Return (X, Y) of the center of cell containing provided text 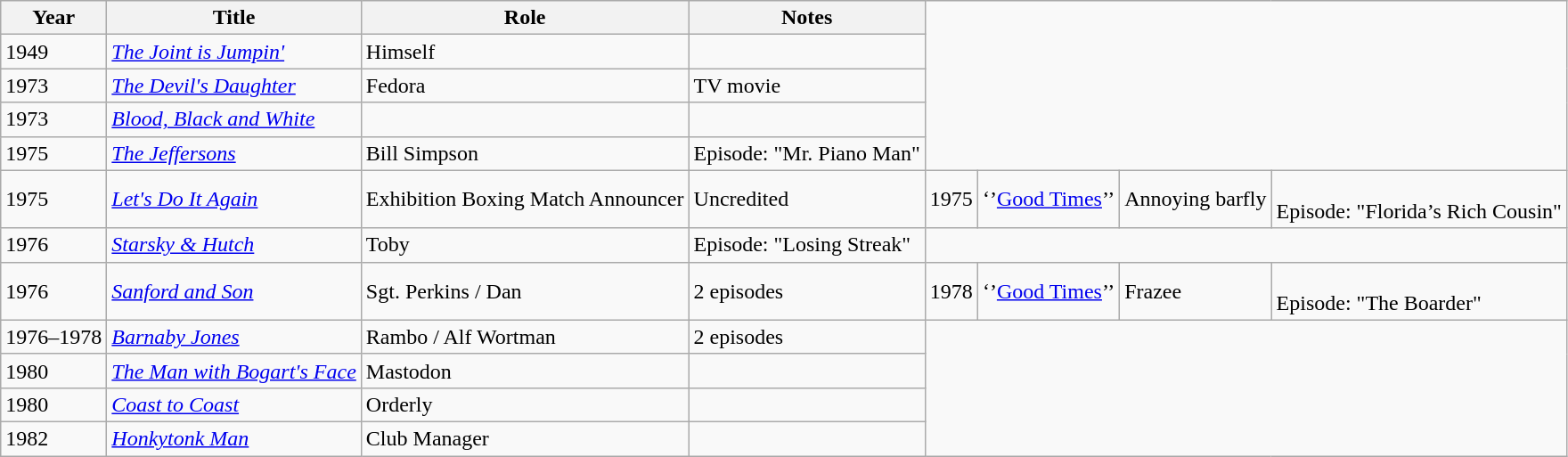
Coast to Coast (234, 404)
Notes (807, 18)
TV movie (807, 86)
Title (234, 18)
Barnaby Jones (234, 337)
Exhibition Boxing Match Announcer (525, 200)
Year (53, 18)
Role (525, 18)
The Man with Bogart's Face (234, 371)
Toby (525, 245)
Episode: "Mr. Piano Man" (807, 153)
Annoying barfly (1196, 200)
The Devil's Daughter (234, 86)
Mastodon (525, 371)
Honkytonk Man (234, 438)
Let's Do It Again (234, 200)
Episode: "Florida’s Rich Cousin" (1418, 200)
The Joint is Jumpin' (234, 52)
1982 (53, 438)
Rambo / Alf Wortman (525, 337)
Club Manager (525, 438)
1978 (951, 290)
Frazee (1196, 290)
Sgt. Perkins / Dan (525, 290)
Himself (525, 52)
1949 (53, 52)
Episode: "Losing Streak" (807, 245)
Orderly (525, 404)
Bill Simpson (525, 153)
Sanford and Son (234, 290)
Uncredited (807, 200)
Episode: "The Boarder" (1418, 290)
Starsky & Hutch (234, 245)
Blood, Black and White (234, 119)
1976–1978 (53, 337)
Fedora (525, 86)
The Jeffersons (234, 153)
